Output the [X, Y] coordinate of the center of the cell containing the given text.  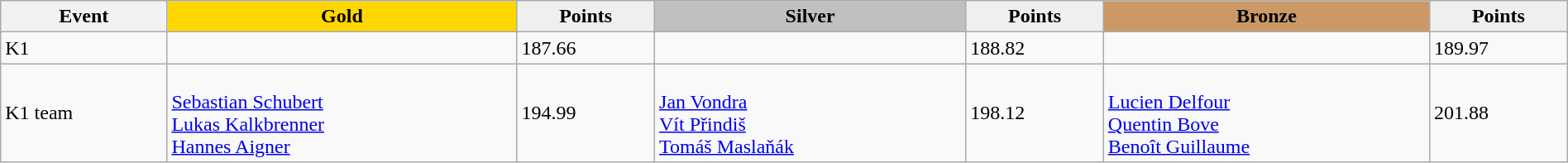
Gold [342, 17]
Silver [810, 17]
198.12 [1035, 113]
K1 [84, 48]
K1 team [84, 113]
194.99 [586, 113]
187.66 [586, 48]
Jan VondraVít PřindišTomáš Maslaňák [810, 113]
189.97 [1499, 48]
Lucien DelfourQuentin BoveBenoît Guillaume [1266, 113]
Event [84, 17]
188.82 [1035, 48]
Sebastian SchubertLukas KalkbrennerHannes Aigner [342, 113]
201.88 [1499, 113]
Bronze [1266, 17]
